From the cell containing the given text, extract its center point as (X, Y) coordinate. 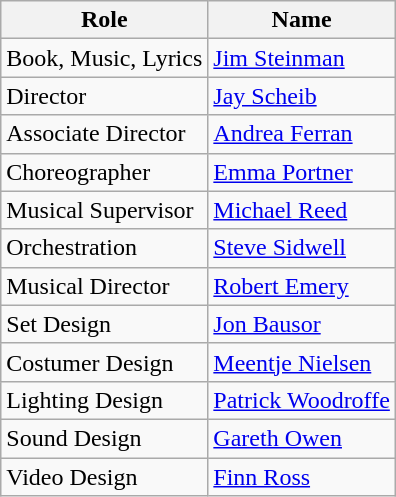
Lighting Design (104, 400)
Jon Bausor (302, 324)
Finn Ross (302, 477)
Jim Steinman (302, 58)
Michael Reed (302, 210)
Set Design (104, 324)
Musical Director (104, 286)
Andrea Ferran (302, 134)
Director (104, 96)
Choreographer (104, 172)
Patrick Woodroffe (302, 400)
Meentje Nielsen (302, 362)
Emma Portner (302, 172)
Book, Music, Lyrics (104, 58)
Name (302, 20)
Sound Design (104, 438)
Video Design (104, 477)
Jay Scheib (302, 96)
Robert Emery (302, 286)
Steve Sidwell (302, 248)
Associate Director (104, 134)
Gareth Owen (302, 438)
Costumer Design (104, 362)
Musical Supervisor (104, 210)
Role (104, 20)
Orchestration (104, 248)
